Capture the cell that displays the provided text and extract its [x, y] central coordinate. 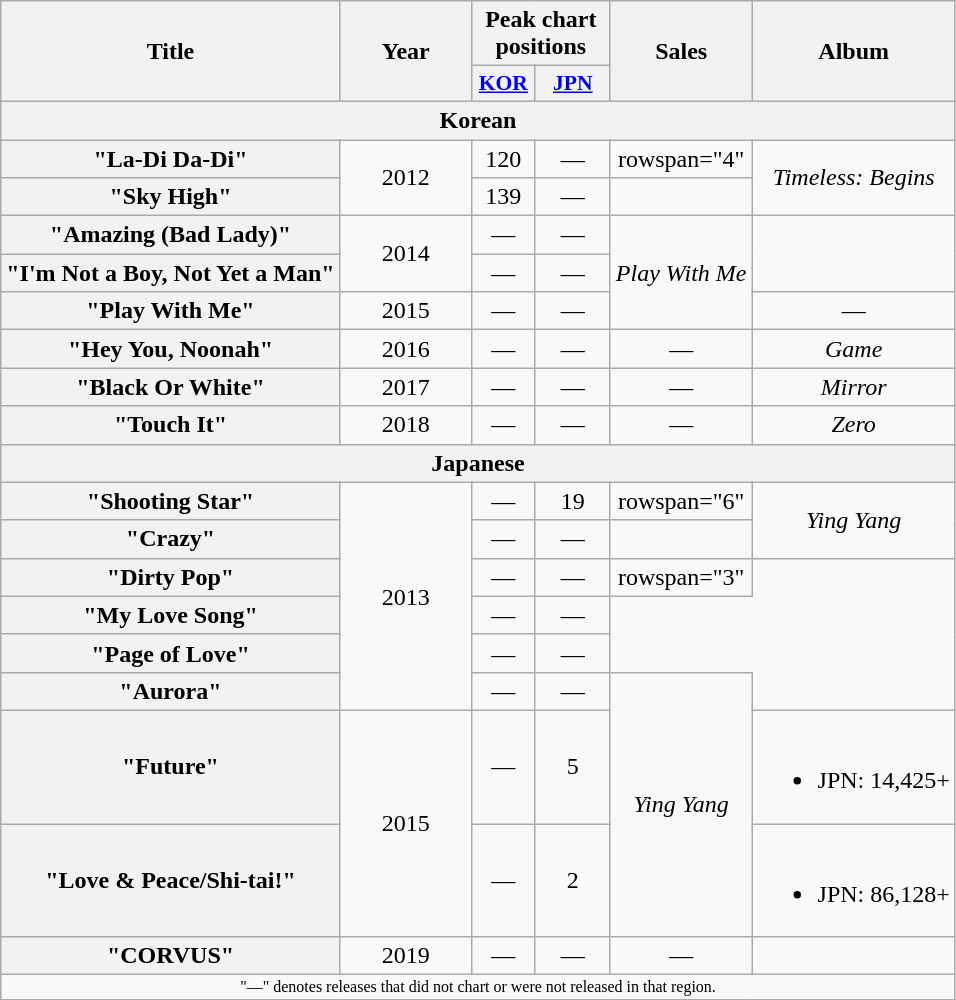
Korean [478, 120]
"Touch It" [170, 425]
2014 [406, 254]
2 [572, 880]
Japanese [478, 463]
JPN: 14,425+ [854, 766]
"I'm Not a Boy, Not Yet a Man" [170, 273]
KOR [503, 84]
"Black Or White" [170, 387]
Title [170, 52]
JPN [572, 84]
"Love & Peace/Shi-tai!" [170, 880]
Year [406, 52]
5 [572, 766]
19 [572, 501]
Zero [854, 425]
Timeless: Begins [854, 178]
2012 [406, 178]
"CORVUS" [170, 956]
"La-Di Da-Di" [170, 159]
"Aurora" [170, 691]
rowspan="6" [681, 501]
Peak chart positions [540, 34]
"Dirty Pop" [170, 577]
Mirror [854, 387]
Sales [681, 52]
"My Love Song" [170, 615]
rowspan="4" [681, 159]
2018 [406, 425]
"Amazing (Bad Lady)" [170, 235]
"—" denotes releases that did not chart or were not released in that region. [478, 987]
"Page of Love" [170, 653]
Play With Me [681, 273]
120 [503, 159]
rowspan="3" [681, 577]
139 [503, 197]
"Play With Me" [170, 311]
Album [854, 52]
"Sky High" [170, 197]
2013 [406, 596]
2016 [406, 349]
"Crazy" [170, 539]
JPN: 86,128+ [854, 880]
2019 [406, 956]
"Hey You, Noonah" [170, 349]
Game [854, 349]
"Shooting Star" [170, 501]
2017 [406, 387]
"Future" [170, 766]
